Find where the given text appears and provide that cell's center as [X, Y] coordinate. 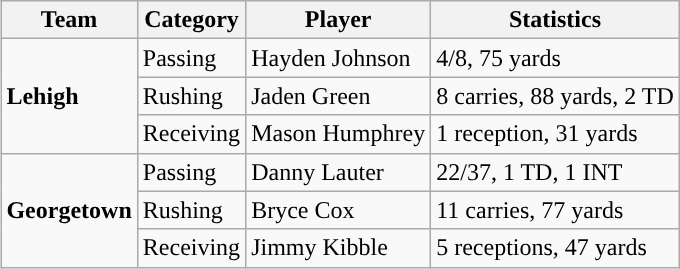
11 carries, 77 yards [556, 210]
Team [69, 20]
Jimmy Kibble [338, 248]
8 carries, 88 yards, 2 TD [556, 96]
Hayden Johnson [338, 58]
Jaden Green [338, 96]
Georgetown [69, 210]
Statistics [556, 20]
4/8, 75 yards [556, 58]
1 reception, 31 yards [556, 134]
Mason Humphrey [338, 134]
Danny Lauter [338, 172]
Lehigh [69, 96]
22/37, 1 TD, 1 INT [556, 172]
Bryce Cox [338, 210]
Category [191, 20]
5 receptions, 47 yards [556, 248]
Player [338, 20]
